Search for the cell housing the specified text and yield its [X, Y] center coordinate. 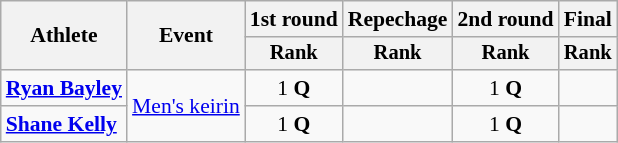
2nd round [505, 19]
Final [588, 19]
Athlete [64, 36]
Men's keirin [186, 106]
Ryan Bayley [64, 88]
Repechage [398, 19]
Event [186, 36]
Shane Kelly [64, 124]
1st round [294, 19]
